Determine the [x, y] coordinate at the center of the cell enclosing the given text.  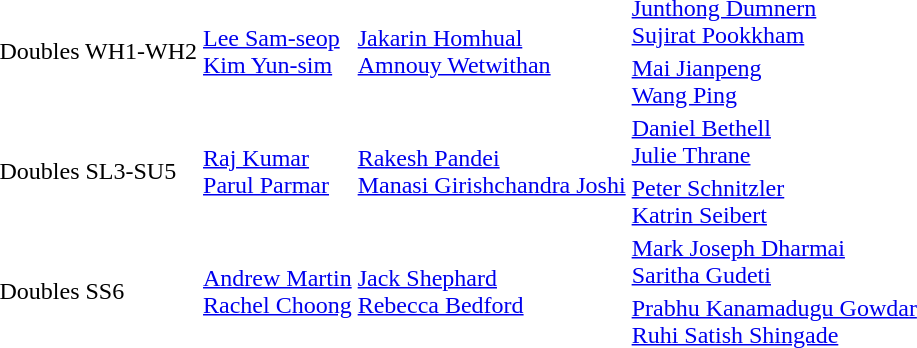
Rakesh Pandei Manasi Girishchandra Joshi [492, 172]
Raj Kumar Parul Parmar [278, 172]
